Provide the (x, y) coordinate of the cell's center where the given text is located.  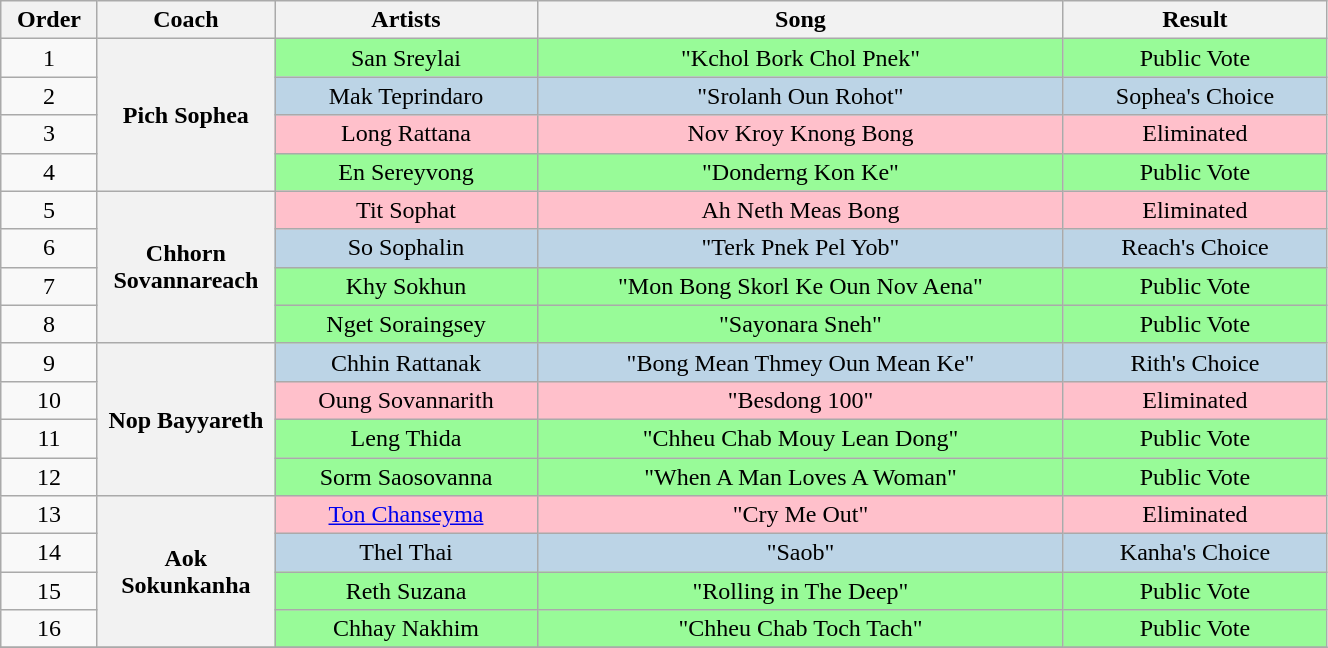
Mak Teprindaro (406, 96)
10 (49, 400)
"Chheu Chab Toch Tach" (800, 629)
Ton Chanseyma (406, 515)
"Terk Pnek Pel Yob" (800, 248)
Leng Thida (406, 438)
Sorm Saosovanna (406, 477)
11 (49, 438)
Ah Neth Meas Bong (800, 210)
Sophea's Choice (1194, 96)
Pich Sophea (186, 115)
Nget Soraingsey (406, 324)
9 (49, 362)
"Sayonara Sneh" (800, 324)
"Cry Me Out" (800, 515)
Aok Sokunkanha (186, 572)
Rith's Choice (1194, 362)
Result (1194, 20)
"Bong Mean Thmey Oun Mean Ke" (800, 362)
5 (49, 210)
Thel Thai (406, 553)
"Srolanh Oun Rohot" (800, 96)
"Saob" (800, 553)
Kanha's Choice (1194, 553)
6 (49, 248)
Reach's Choice (1194, 248)
Chhin Rattanak (406, 362)
Long Rattana (406, 134)
San Sreylai (406, 58)
En Sereyvong (406, 172)
8 (49, 324)
15 (49, 591)
1 (49, 58)
Nov Kroy Knong Bong (800, 134)
"When A Man Loves A Woman" (800, 477)
Tit Sophat (406, 210)
Coach (186, 20)
13 (49, 515)
7 (49, 286)
"Mon Bong Skorl Ke Oun Nov Aena" (800, 286)
Nop Bayyareth (186, 419)
Chhay Nakhim (406, 629)
Khy Sokhun (406, 286)
Oung Sovannarith (406, 400)
"Chheu Chab Mouy Lean Dong" (800, 438)
Artists (406, 20)
3 (49, 134)
14 (49, 553)
"Rolling in The Deep" (800, 591)
Reth Suzana (406, 591)
2 (49, 96)
"Donderng Kon Ke" (800, 172)
12 (49, 477)
Order (49, 20)
4 (49, 172)
"Kchol Bork Chol Pnek" (800, 58)
16 (49, 629)
So Sophalin (406, 248)
Song (800, 20)
Chhorn Sovannareach (186, 267)
"Besdong 100" (800, 400)
